Capture the cell that displays the provided text and extract its (x, y) central coordinate. 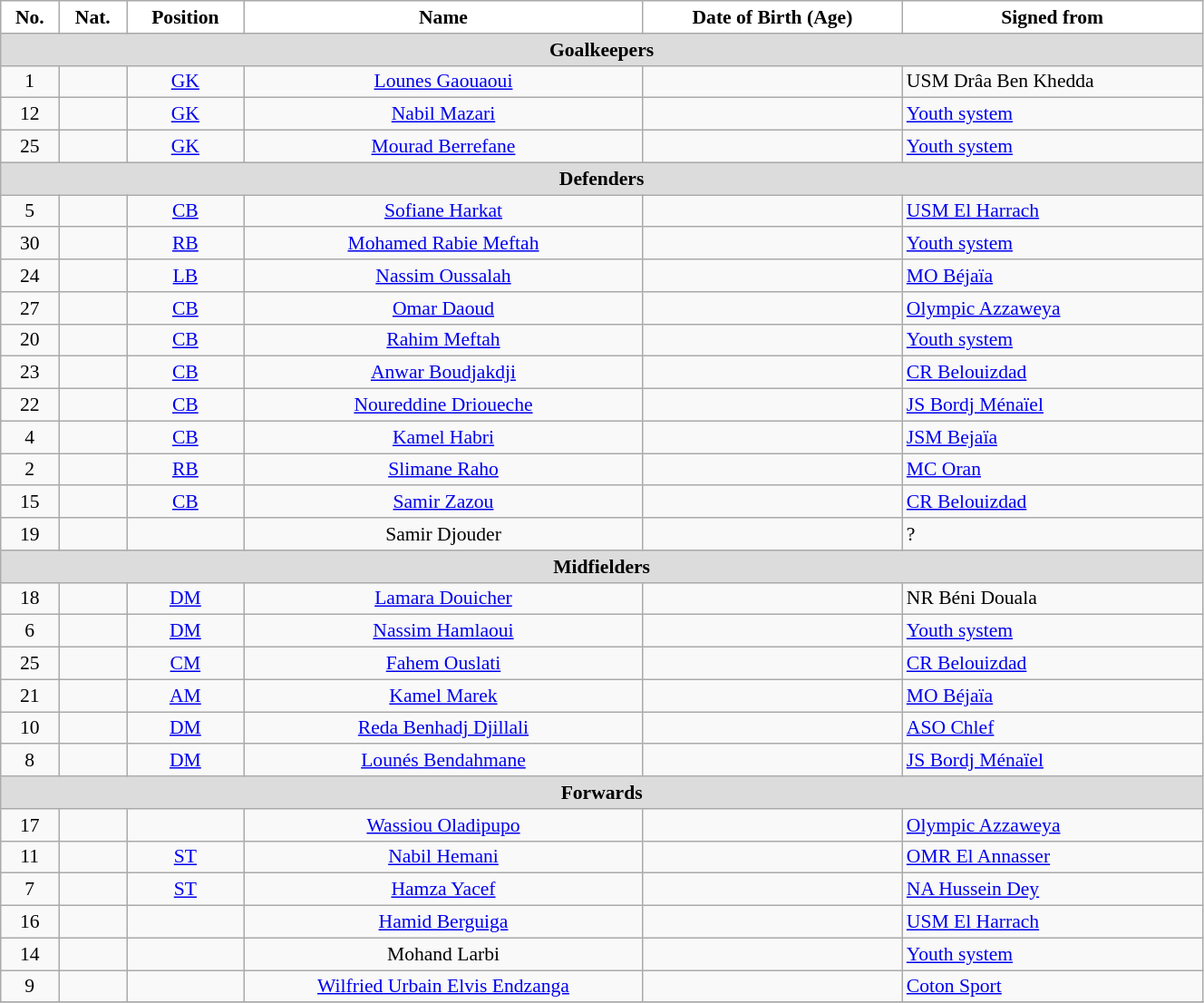
Anwar Boudjakdji (443, 373)
Samir Djouder (443, 534)
27 (30, 308)
14 (30, 954)
Kamel Marek (443, 696)
Omar Daoud (443, 308)
Position (185, 17)
24 (30, 276)
Nassim Oussalah (443, 276)
23 (30, 373)
30 (30, 244)
12 (30, 114)
OMR El Annasser (1053, 857)
Hamza Yacef (443, 890)
19 (30, 534)
15 (30, 502)
Rahim Meftah (443, 340)
Mohamed Rabie Meftah (443, 244)
16 (30, 922)
No. (30, 17)
LB (185, 276)
CM (185, 664)
18 (30, 599)
Hamid Berguiga (443, 922)
Nabil Mazari (443, 114)
Name (443, 17)
Lounes Gaouaoui (443, 82)
Nassim Hamlaoui (443, 631)
Goalkeepers (602, 50)
ASO Chlef (1053, 728)
Forwards (602, 793)
22 (30, 405)
JSM Bejaïa (1053, 437)
Kamel Habri (443, 437)
11 (30, 857)
17 (30, 825)
Sofiane Harkat (443, 211)
Nabil Hemani (443, 857)
Fahem Ouslati (443, 664)
20 (30, 340)
Wilfried Urbain Elvis Endzanga (443, 987)
Mohand Larbi (443, 954)
Reda Benhadj Djillali (443, 728)
Defenders (602, 179)
21 (30, 696)
Date of Birth (Age) (772, 17)
Coton Sport (1053, 987)
NA Hussein Dey (1053, 890)
8 (30, 761)
7 (30, 890)
AM (185, 696)
? (1053, 534)
5 (30, 211)
Nat. (92, 17)
6 (30, 631)
USM Drâa Ben Khedda (1053, 82)
4 (30, 437)
Samir Zazou (443, 502)
Slimane Raho (443, 470)
9 (30, 987)
Lounés Bendahmane (443, 761)
Mourad Berrefane (443, 147)
10 (30, 728)
Signed from (1053, 17)
1 (30, 82)
2 (30, 470)
MC Oran (1053, 470)
Wassiou Oladipupo (443, 825)
NR Béni Douala (1053, 599)
Midfielders (602, 567)
Lamara Douicher (443, 599)
Noureddine Drioueche (443, 405)
